For the text-containing cell, return its midpoint in (x, y) coordinate format. 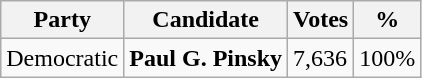
7,636 (321, 58)
Party (62, 20)
100% (388, 58)
Candidate (206, 20)
Votes (321, 20)
% (388, 20)
Paul G. Pinsky (206, 58)
Democratic (62, 58)
